Return the (X, Y) coordinate for the center point of the cell that contains the specified text.  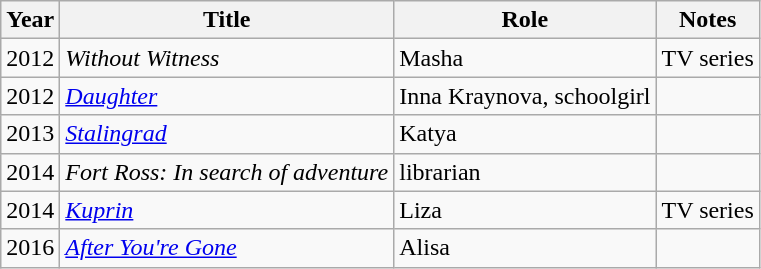
Title (227, 20)
Kuprin (227, 210)
Fort Ross: In search of adventure (227, 172)
Liza (525, 210)
After You're Gone (227, 248)
2016 (30, 248)
Notes (708, 20)
Without Witness (227, 58)
Daughter (227, 96)
librarian (525, 172)
Stalingrad (227, 134)
Alisa (525, 248)
Role (525, 20)
Katya (525, 134)
Inna Kraynova, schoolgirl (525, 96)
Masha (525, 58)
2013 (30, 134)
Year (30, 20)
